Detect which cell encompasses the target text, then output its (x, y) center coordinate. 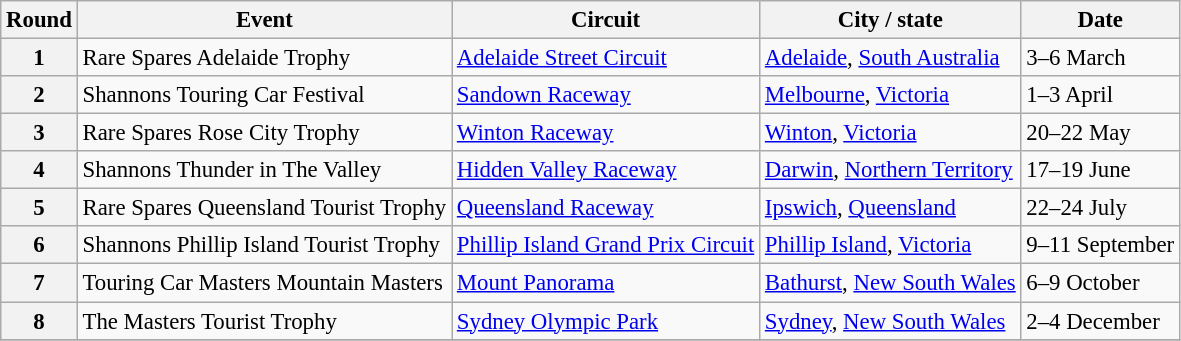
Ipswich, Queensland (890, 208)
Sydney, New South Wales (890, 321)
20–22 May (1100, 133)
Bathurst, New South Wales (890, 283)
9–11 September (1100, 245)
1 (39, 58)
Circuit (606, 20)
Shannons Touring Car Festival (264, 95)
Phillip Island, Victoria (890, 245)
Queensland Raceway (606, 208)
Event (264, 20)
4 (39, 170)
Winton Raceway (606, 133)
Adelaide Street Circuit (606, 58)
Rare Spares Adelaide Trophy (264, 58)
2 (39, 95)
Sydney Olympic Park (606, 321)
City / state (890, 20)
6–9 October (1100, 283)
17–19 June (1100, 170)
3 (39, 133)
Melbourne, Victoria (890, 95)
Darwin, Northern Territory (890, 170)
1–3 April (1100, 95)
6 (39, 245)
Round (39, 20)
Shannons Phillip Island Tourist Trophy (264, 245)
Shannons Thunder in The Valley (264, 170)
2–4 December (1100, 321)
5 (39, 208)
Phillip Island Grand Prix Circuit (606, 245)
Hidden Valley Raceway (606, 170)
22–24 July (1100, 208)
Date (1100, 20)
Sandown Raceway (606, 95)
Adelaide, South Australia (890, 58)
Mount Panorama (606, 283)
3–6 March (1100, 58)
Rare Spares Rose City Trophy (264, 133)
7 (39, 283)
Rare Spares Queensland Tourist Trophy (264, 208)
8 (39, 321)
The Masters Tourist Trophy (264, 321)
Winton, Victoria (890, 133)
Touring Car Masters Mountain Masters (264, 283)
